Search for the cell housing the specified text and yield its (X, Y) center coordinate. 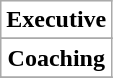
Executive (56, 20)
Coaching (56, 58)
